Find where the given text appears and provide that cell's center as [x, y] coordinate. 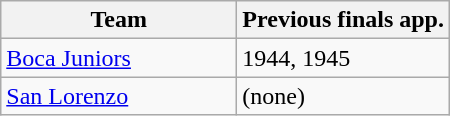
1944, 1945 [344, 58]
San Lorenzo [119, 96]
Boca Juniors [119, 58]
(none) [344, 96]
Previous finals app. [344, 20]
Team [119, 20]
